Return (x, y) of the center of cell containing provided text 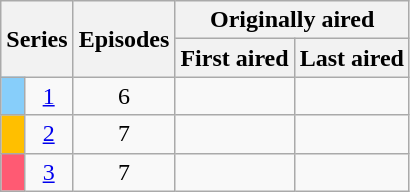
6 (124, 96)
1 (48, 96)
Episodes (124, 39)
Series (37, 39)
Last aired (352, 58)
2 (48, 134)
First aired (234, 58)
3 (48, 172)
Originally aired (292, 20)
